Output the (x, y) coordinate of the center of the cell containing the given text.  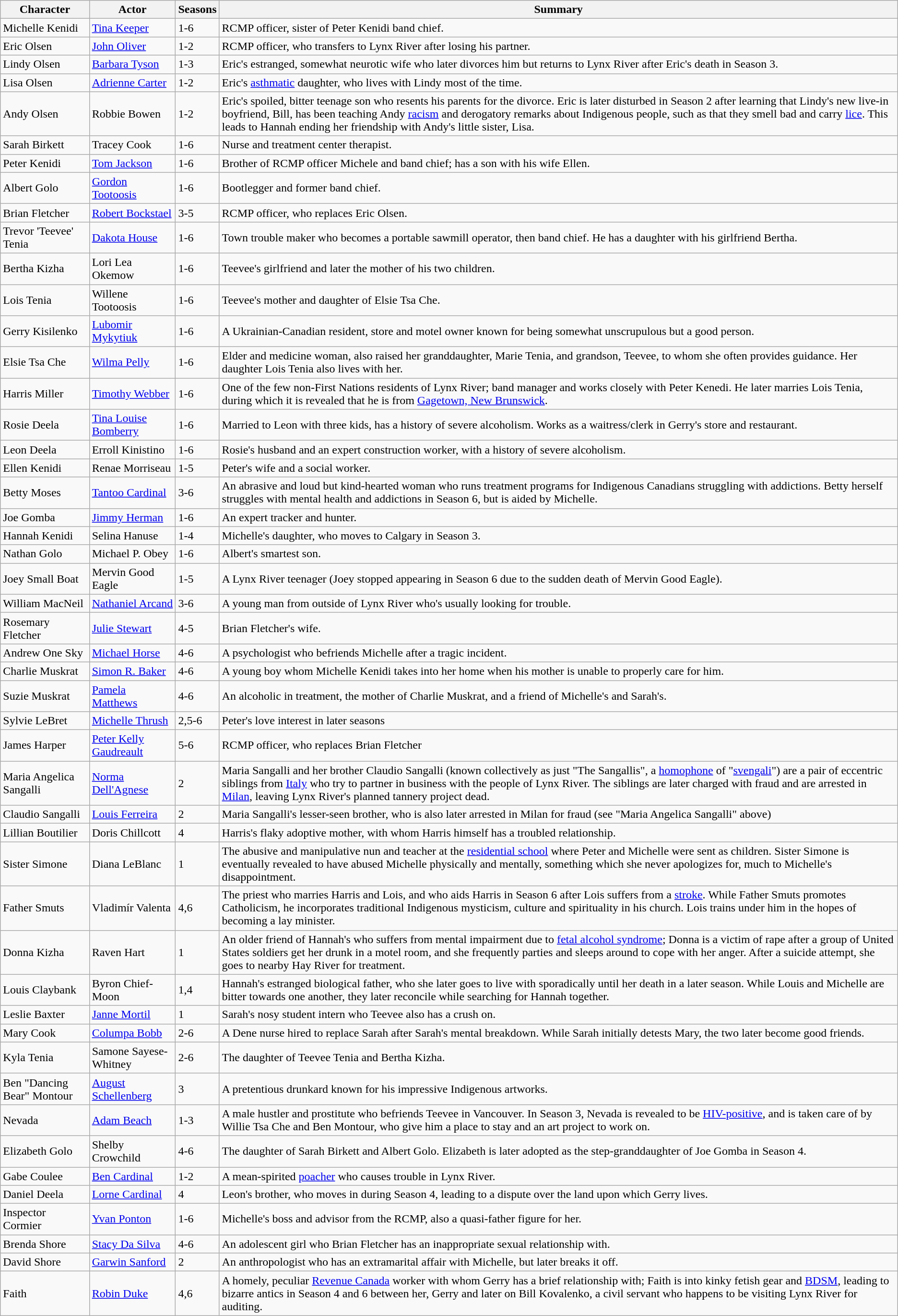
Joey Small Boat (45, 579)
Sarah Birkett (45, 145)
Ben Cardinal (132, 1176)
Teevee's mother and daughter of Elsie Tsa Che. (558, 299)
Betty Moses (45, 492)
1,4 (198, 990)
Elsie Tsa Che (45, 363)
Character (45, 10)
Albert's smartest son. (558, 554)
Sylvie LeBret (45, 721)
A Dene nurse hired to replace Sarah after Sarah's mental breakdown. While Sarah initially detests Mary, the two later become good friends. (558, 1033)
William MacNeil (45, 603)
Jimmy Herman (132, 517)
Elizabeth Golo (45, 1151)
1-4 (198, 536)
Inspector Cormier (45, 1219)
Nurse and treatment center therapist. (558, 145)
Mervin Good Eagle (132, 579)
Adrienne Carter (132, 83)
Ben "Dancing Bear" Montour (45, 1089)
August Schellenberg (132, 1089)
Rosie Deela (45, 425)
Julie Stewart (132, 628)
Teevee's girlfriend and later the mother of his two children. (558, 269)
Gordon Tootoosis (132, 188)
Tom Jackson (132, 163)
A Lynx River teenager (Joey stopped appearing in Season 6 due to the sudden death of Mervin Good Eagle). (558, 579)
Brian Fletcher's wife. (558, 628)
Faith (45, 1293)
Raven Hart (132, 952)
Eric's asthmatic daughter, who lives with Lindy most of the time. (558, 83)
A Ukrainian-Canadian resident, store and motel owner known for being somewhat unscrupulous but a good person. (558, 331)
Robbie Bowen (132, 114)
Harris's flaky adoptive mother, with whom Harris himself has a troubled relationship. (558, 833)
A young boy whom Michelle Kenidi takes into her home when his mother is unable to properly care for him. (558, 671)
Barbara Tyson (132, 64)
Michelle Kenidi (45, 28)
Stacy Da Silva (132, 1244)
Michelle Thrush (132, 721)
Selina Hanuse (132, 536)
Pamela Matthews (132, 696)
Norma Dell'Agnese (132, 783)
5-6 (198, 746)
Nathaniel Arcand (132, 603)
Michelle's daughter, who moves to Calgary in Season 3. (558, 536)
Maria Angelica Sangalli (45, 783)
Janne Mortil (132, 1015)
Mary Cook (45, 1033)
Hannah Kenidi (45, 536)
Albert Golo (45, 188)
Lubomir Mykytiuk (132, 331)
Father Smuts (45, 908)
2,5-6 (198, 721)
3 (198, 1089)
An adolescent girl who Brian Fletcher has an inappropriate sexual relationship with. (558, 1244)
Maria Sangalli's lesser-seen brother, who is also later arrested in Milan for fraud (see "Maria Angelica Sangalli" above) (558, 814)
A mean-spirited poacher who causes trouble in Lynx River. (558, 1176)
Lillian Boutilier (45, 833)
Sister Simone (45, 864)
Andrew One Sky (45, 653)
An anthropologist who has an extramarital affair with Michelle, but later breaks it off. (558, 1262)
The daughter of Sarah Birkett and Albert Golo. Elizabeth is later adopted as the step-granddaughter of Joe Gomba in Season 4. (558, 1151)
Tracey Cook (132, 145)
Rosie's husband and an expert construction worker, with a history of severe alcoholism. (558, 450)
Eric's estranged, somewhat neurotic wife who later divorces him but returns to Lynx River after Eric's death in Season 3. (558, 64)
Bootlegger and former band chief. (558, 188)
Suzie Muskrat (45, 696)
A young man from outside of Lynx River who's usually looking for trouble. (558, 603)
Peter Kenidi (45, 163)
Eric Olsen (45, 46)
Nathan Golo (45, 554)
Town trouble maker who becomes a portable sawmill operator, then band chief. He has a daughter with his girlfriend Bertha. (558, 237)
Tina Louise Bomberry (132, 425)
3-5 (198, 213)
Lindy Olsen (45, 64)
John Oliver (132, 46)
Bertha Kizha (45, 269)
Gerry Kisilenko (45, 331)
Louis Claybank (45, 990)
Robin Duke (132, 1293)
Tina Keeper (132, 28)
An alcoholic in treatment, the mother of Charlie Muskrat, and a friend of Michelle's and Sarah's. (558, 696)
Summary (558, 10)
Kyla Tenia (45, 1058)
Charlie Muskrat (45, 671)
Leslie Baxter (45, 1015)
Vladimír Valenta (132, 908)
James Harper (45, 746)
Ellen Kenidi (45, 468)
Lorne Cardinal (132, 1195)
Wilma Pelly (132, 363)
Columpa Bobb (132, 1033)
A pretentious drunkard known for his impressive Indigenous artworks. (558, 1089)
Timothy Webber (132, 394)
Peter Kelly Gaudreault (132, 746)
Doris Chillcott (132, 833)
Michael P. Obey (132, 554)
Willene Tootoosis (132, 299)
Gabe Coulee (45, 1176)
Brother of RCMP officer Michele and band chief; has a son with his wife Ellen. (558, 163)
Yvan Ponton (132, 1219)
Simon R. Baker (132, 671)
RCMP officer, who replaces Brian Fletcher (558, 746)
David Shore (45, 1262)
Shelby Crowchild (132, 1151)
Diana LeBlanc (132, 864)
Erroll Kinistino (132, 450)
RCMP officer, who transfers to Lynx River after losing his partner. (558, 46)
Dakota House (132, 237)
Seasons (198, 10)
The daughter of Teevee Tenia and Bertha Kizha. (558, 1058)
Rosemary Fletcher (45, 628)
Byron Chief-Moon (132, 990)
Donna Kizha (45, 952)
Lois Tenia (45, 299)
Leon Deela (45, 450)
Joe Gomba (45, 517)
Leon's brother, who moves in during Season 4, leading to a dispute over the land upon which Gerry lives. (558, 1195)
Lisa Olsen (45, 83)
Peter's wife and a social worker. (558, 468)
Brenda Shore (45, 1244)
Lori Lea Okemow (132, 269)
Actor (132, 10)
Claudio Sangalli (45, 814)
Samone Sayese-Whitney (132, 1058)
Tantoo Cardinal (132, 492)
Harris Miller (45, 394)
Married to Leon with three kids, has a history of severe alcoholism. Works as a waitress/clerk in Gerry's store and restaurant. (558, 425)
Trevor 'Teevee' Tenia (45, 237)
Sarah's nosy student intern who Teevee also has a crush on. (558, 1015)
RCMP officer, who replaces Eric Olsen. (558, 213)
Daniel Deela (45, 1195)
Michael Horse (132, 653)
Brian Fletcher (45, 213)
A psychologist who befriends Michelle after a tragic incident. (558, 653)
Garwin Sanford (132, 1262)
An expert tracker and hunter. (558, 517)
Michelle's boss and advisor from the RCMP, also a quasi-father figure for her. (558, 1219)
RCMP officer, sister of Peter Kenidi band chief. (558, 28)
Renae Morriseau (132, 468)
Louis Ferreira (132, 814)
Robert Bockstael (132, 213)
Adam Beach (132, 1120)
Peter's love interest in later seasons (558, 721)
4-5 (198, 628)
Andy Olsen (45, 114)
Nevada (45, 1120)
